Pinpoint the cell where the given text exists, returning its [x, y] midpoint coordinate. 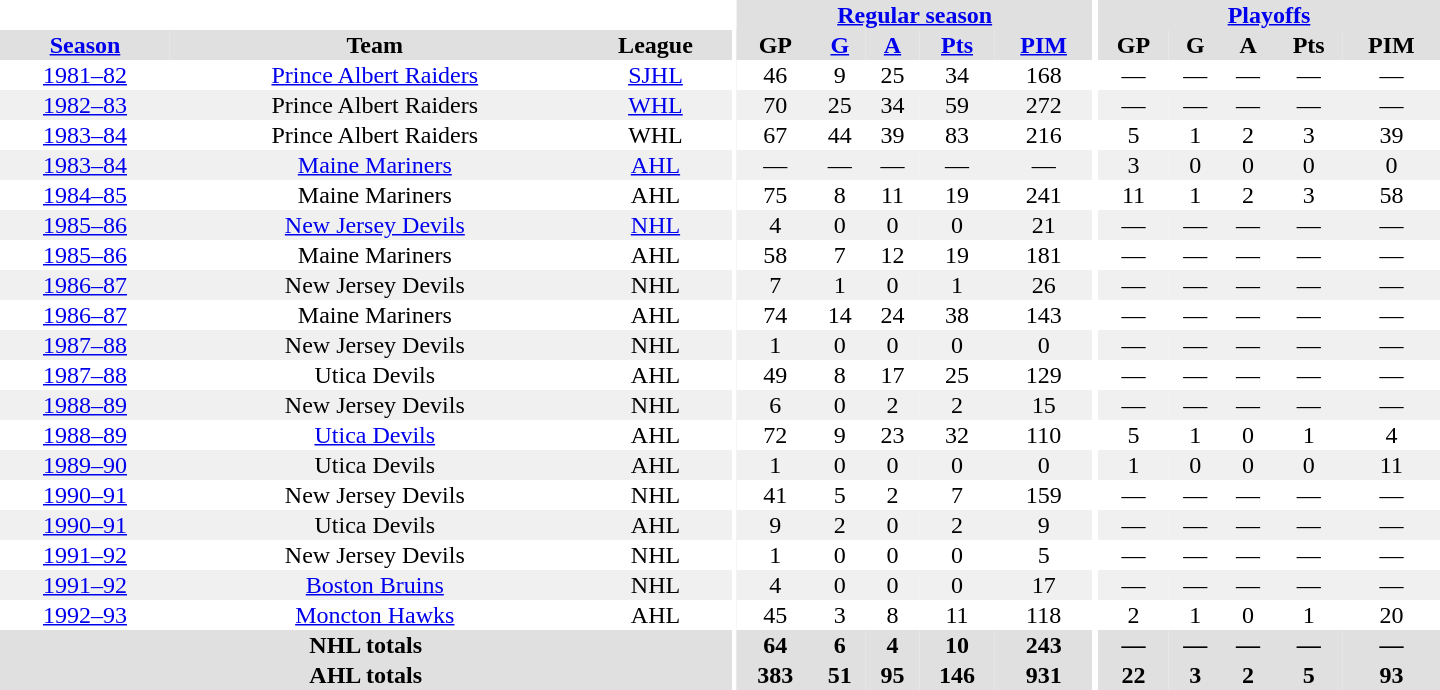
1982–83 [85, 105]
AHL totals [366, 675]
15 [1044, 405]
75 [775, 195]
93 [1392, 675]
64 [775, 645]
21 [1044, 225]
22 [1134, 675]
95 [892, 675]
72 [775, 435]
41 [775, 495]
146 [957, 675]
44 [840, 135]
Regular season [914, 15]
46 [775, 75]
1981–82 [85, 75]
24 [892, 315]
NHL totals [366, 645]
383 [775, 675]
83 [957, 135]
Moncton Hawks [375, 615]
38 [957, 315]
26 [1044, 285]
1992–93 [85, 615]
45 [775, 615]
118 [1044, 615]
143 [1044, 315]
110 [1044, 435]
70 [775, 105]
272 [1044, 105]
20 [1392, 615]
1989–90 [85, 465]
181 [1044, 255]
Season [85, 45]
32 [957, 435]
67 [775, 135]
23 [892, 435]
10 [957, 645]
51 [840, 675]
168 [1044, 75]
129 [1044, 375]
12 [892, 255]
14 [840, 315]
241 [1044, 195]
159 [1044, 495]
Boston Bruins [375, 585]
Playoffs [1269, 15]
59 [957, 105]
1984–85 [85, 195]
216 [1044, 135]
49 [775, 375]
243 [1044, 645]
Team [375, 45]
SJHL [656, 75]
League [656, 45]
74 [775, 315]
931 [1044, 675]
